Pinpoint the cell where the given text exists, returning its [X, Y] midpoint coordinate. 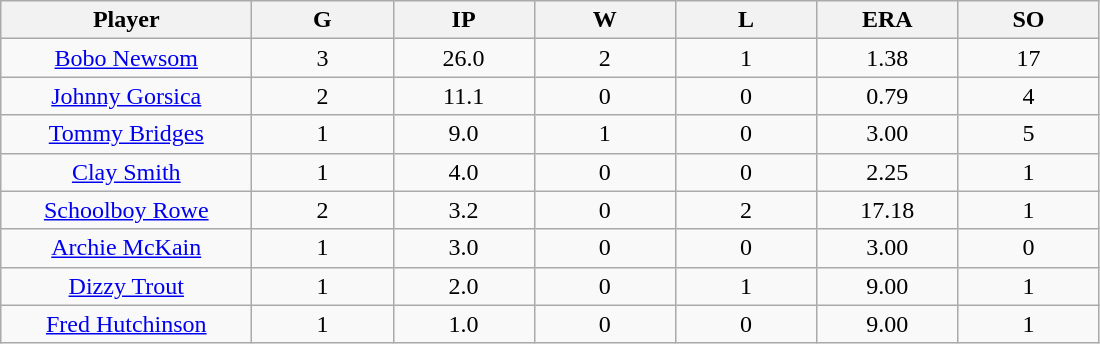
0.79 [888, 96]
3.0 [464, 248]
11.1 [464, 96]
1.38 [888, 58]
1.0 [464, 324]
26.0 [464, 58]
9.0 [464, 134]
SO [1028, 20]
Dizzy Trout [126, 286]
ERA [888, 20]
W [604, 20]
Schoolboy Rowe [126, 210]
L [746, 20]
G [322, 20]
IP [464, 20]
2.0 [464, 286]
5 [1028, 134]
3.2 [464, 210]
2.25 [888, 172]
Player [126, 20]
Archie McKain [126, 248]
4 [1028, 96]
Tommy Bridges [126, 134]
Clay Smith [126, 172]
17 [1028, 58]
3 [322, 58]
17.18 [888, 210]
Bobo Newsom [126, 58]
4.0 [464, 172]
Johnny Gorsica [126, 96]
Fred Hutchinson [126, 324]
